Find where the given text appears and provide that cell's center as [X, Y] coordinate. 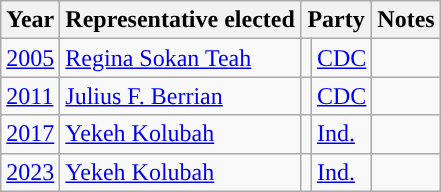
2023 [30, 172]
2005 [30, 58]
Notes [406, 20]
Julius F. Berrian [180, 96]
2017 [30, 134]
2011 [30, 96]
Party [336, 20]
Regina Sokan Teah [180, 58]
Year [30, 20]
Representative elected [180, 20]
